For the text-containing cell, return its midpoint in [X, Y] coordinate format. 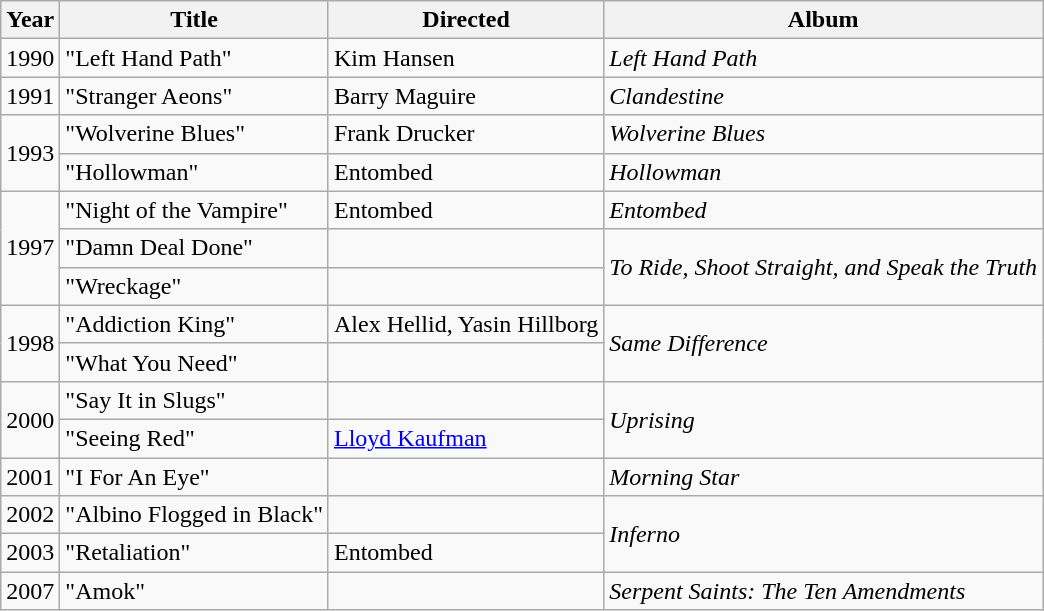
"Wolverine Blues" [194, 134]
"Albino Flogged in Black" [194, 515]
2003 [30, 553]
Hollowman [824, 172]
2002 [30, 515]
1990 [30, 58]
"Stranger Aeons" [194, 96]
2000 [30, 419]
2001 [30, 477]
Kim Hansen [466, 58]
Inferno [824, 534]
Clandestine [824, 96]
Lloyd Kaufman [466, 438]
"Addiction King" [194, 324]
2007 [30, 591]
Uprising [824, 419]
"What You Need" [194, 362]
Barry Maguire [466, 96]
"Wreckage" [194, 286]
Frank Drucker [466, 134]
Album [824, 20]
"Seeing Red" [194, 438]
"Left Hand Path" [194, 58]
Title [194, 20]
"Retaliation" [194, 553]
"Night of the Vampire" [194, 210]
1997 [30, 248]
Directed [466, 20]
"Say It in Slugs" [194, 400]
To Ride, Shoot Straight, and Speak the Truth [824, 267]
"Amok" [194, 591]
Year [30, 20]
1991 [30, 96]
Left Hand Path [824, 58]
Serpent Saints: The Ten Amendments [824, 591]
"Hollowman" [194, 172]
"I For An Eye" [194, 477]
1993 [30, 153]
"Damn Deal Done" [194, 248]
Wolverine Blues [824, 134]
Same Difference [824, 343]
Morning Star [824, 477]
1998 [30, 343]
Alex Hellid, Yasin Hillborg [466, 324]
